Pinpoint the cell where the given text exists, returning its (X, Y) midpoint coordinate. 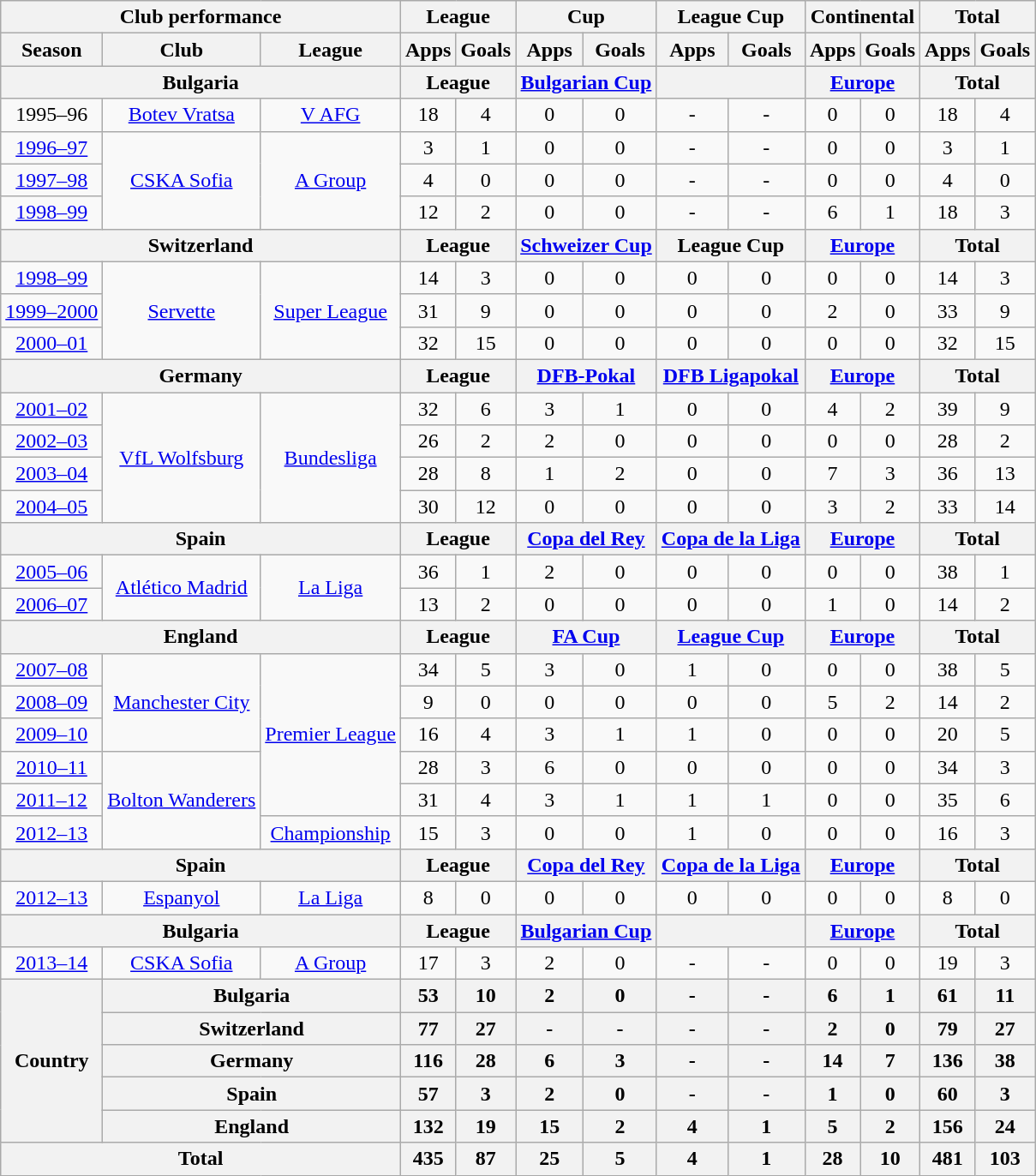
Club performance (201, 17)
79 (948, 1029)
Club (182, 50)
VfL Wolfsburg (182, 458)
Espanyol (182, 897)
Manchester City (182, 702)
2009–10 (51, 735)
1995–96 (51, 115)
Premier League (331, 735)
Continental (862, 17)
1996–97 (51, 147)
DFB Ligapokal (730, 375)
2007–08 (51, 669)
1997–98 (51, 180)
2008–09 (51, 702)
24 (1005, 1126)
Championship (331, 832)
Country (51, 1061)
103 (1005, 1159)
2003–04 (51, 474)
V AFG (331, 115)
132 (428, 1126)
39 (948, 409)
2001–02 (51, 409)
DFB-Pokal (586, 375)
2005–06 (51, 572)
2010–11 (51, 767)
Atlético Madrid (182, 588)
Cup (586, 17)
1999–2000 (51, 310)
26 (428, 441)
20 (948, 735)
Bundesliga (331, 458)
11 (1005, 996)
481 (948, 1159)
156 (948, 1126)
61 (948, 996)
2002–03 (51, 441)
17 (428, 963)
Schweizer Cup (586, 245)
2011–12 (51, 800)
25 (550, 1159)
2000–01 (51, 343)
Servette (182, 310)
53 (428, 996)
35 (948, 800)
Season (51, 50)
2006–07 (51, 604)
Botev Vratsa (182, 115)
60 (948, 1094)
30 (428, 507)
435 (428, 1159)
Super League (331, 310)
FA Cup (586, 637)
136 (948, 1061)
Bolton Wanderers (182, 800)
2004–05 (51, 507)
77 (428, 1029)
57 (428, 1094)
116 (428, 1061)
87 (486, 1159)
2013–14 (51, 963)
